Provide the (X, Y) coordinate of the cell's center where the given text is located.  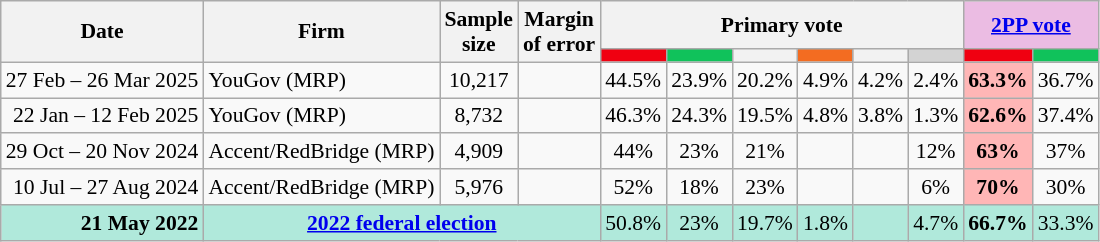
10 Jul – 27 Aug 2024 (102, 187)
44.5% (633, 80)
37.4% (1066, 116)
4.7% (936, 223)
8,732 (479, 116)
33.3% (1066, 223)
63.3% (998, 80)
Marginof error (559, 32)
3.8% (880, 116)
1.3% (936, 116)
21% (765, 152)
23.9% (699, 80)
12% (936, 152)
62.6% (998, 116)
27 Feb – 26 Mar 2025 (102, 80)
2022 federal election (402, 223)
2PP vote (1030, 25)
24.3% (699, 116)
4.2% (880, 80)
70% (998, 187)
30% (1066, 187)
Primary vote (782, 25)
37% (1066, 152)
52% (633, 187)
44% (633, 152)
21 May 2022 (102, 223)
36.7% (1066, 80)
4,909 (479, 152)
4.9% (826, 80)
18% (699, 187)
19.5% (765, 116)
5,976 (479, 187)
10,217 (479, 80)
66.7% (998, 223)
Samplesize (479, 32)
2.4% (936, 80)
20.2% (765, 80)
29 Oct – 20 Nov 2024 (102, 152)
63% (998, 152)
50.8% (633, 223)
Firm (321, 32)
22 Jan – 12 Feb 2025 (102, 116)
Date (102, 32)
46.3% (633, 116)
4.8% (826, 116)
19.7% (765, 223)
6% (936, 187)
1.8% (826, 223)
